Search for the cell housing the specified text and yield its (X, Y) center coordinate. 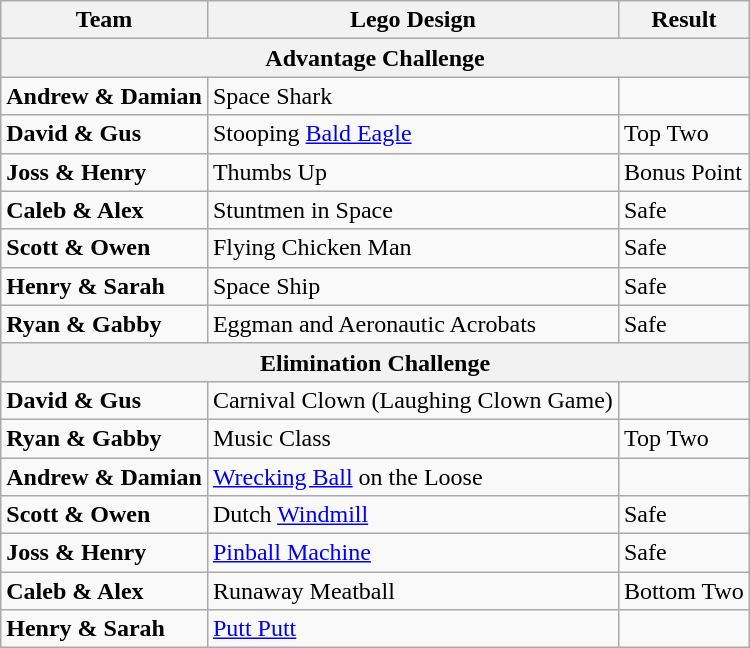
Bonus Point (684, 172)
Stooping Bald Eagle (412, 134)
Team (104, 20)
Flying Chicken Man (412, 248)
Dutch Windmill (412, 515)
Music Class (412, 438)
Bottom Two (684, 591)
Space Shark (412, 96)
Wrecking Ball on the Loose (412, 477)
Advantage Challenge (376, 58)
Lego Design (412, 20)
Carnival Clown (Laughing Clown Game) (412, 400)
Putt Putt (412, 629)
Runaway Meatball (412, 591)
Thumbs Up (412, 172)
Pinball Machine (412, 553)
Elimination Challenge (376, 362)
Space Ship (412, 286)
Stuntmen in Space (412, 210)
Result (684, 20)
Eggman and Aeronautic Acrobats (412, 324)
